Scan for the cell matching the given text and deliver its [X, Y] coordinate at center. 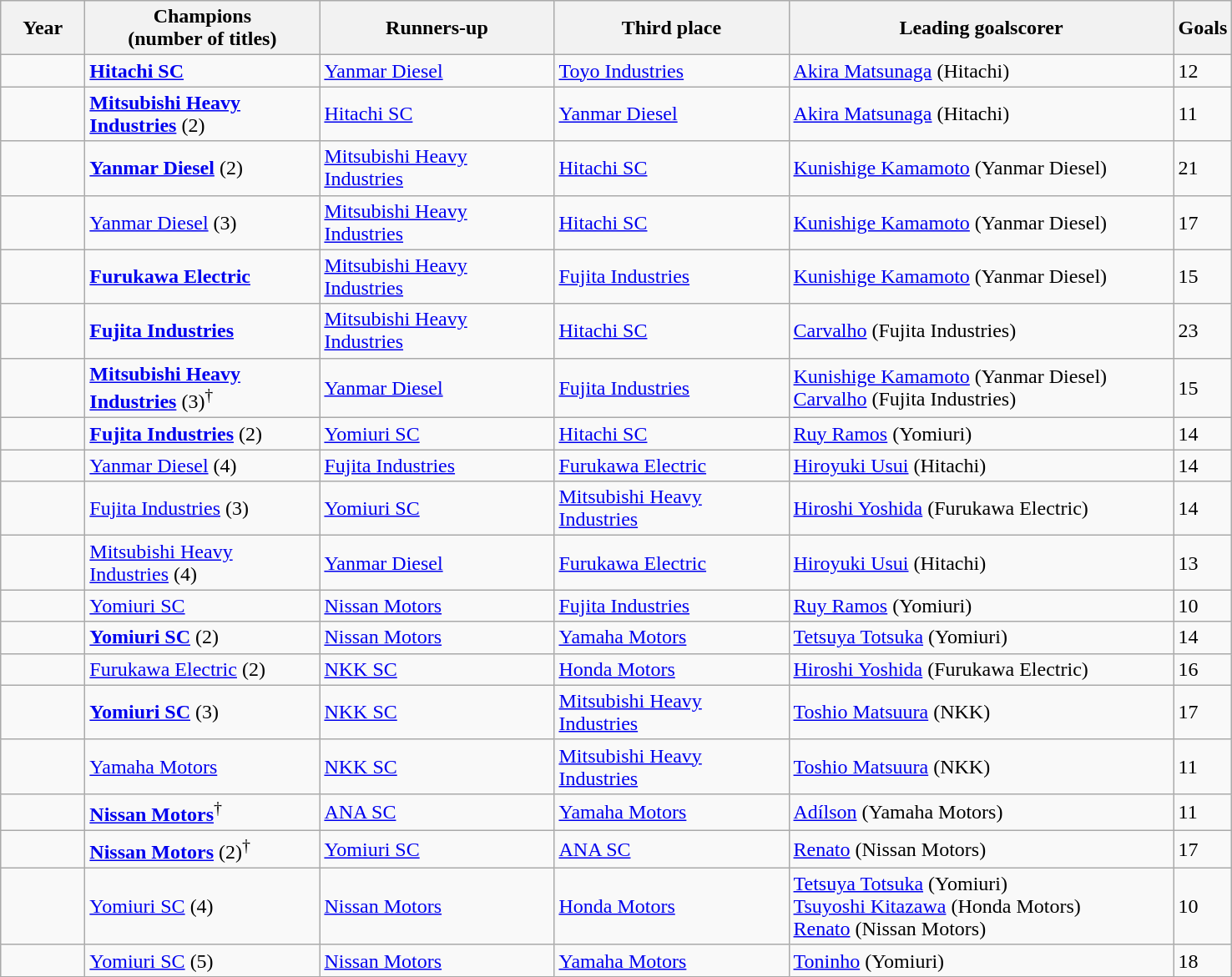
23 [1203, 330]
Furukawa Electric (2) [202, 669]
Yomiuri SC (3) [202, 713]
Yomiuri SC (4) [202, 906]
Third place [671, 28]
Leading goalscorer [982, 28]
12 [1203, 71]
Yomiuri SC (2) [202, 637]
Goals [1203, 28]
Tetsuya Totsuka (Yomiuri) [982, 637]
Year [43, 28]
18 [1203, 960]
Kunishige Kamamoto (Yanmar Diesel) Carvalho (Fujita Industries) [982, 388]
Mitsubishi Heavy Industries (4) [202, 562]
Mitsubishi Heavy Industries (2) [202, 113]
Adílson (Yamaha Motors) [982, 813]
Yomiuri SC (5) [202, 960]
16 [1203, 669]
13 [1203, 562]
Yanmar Diesel (3) [202, 222]
Nissan Motors† [202, 813]
Champions(number of titles) [202, 28]
21 [1203, 169]
Carvalho (Fujita Industries) [982, 330]
Yanmar Diesel (4) [202, 466]
Mitsubishi Heavy Industries (3)† [202, 388]
Toninho (Yomiuri) [982, 960]
Tetsuya Totsuka (Yomiuri) Tsuyoshi Kitazawa (Honda Motors) Renato (Nissan Motors) [982, 906]
Toyo Industries [671, 71]
Renato (Nissan Motors) [982, 849]
Nissan Motors (2)† [202, 849]
Runners-up [437, 28]
Fujita Industries (2) [202, 434]
Fujita Industries (3) [202, 509]
Yanmar Diesel (2) [202, 169]
